Output the [X, Y] coordinate of the center of the cell containing the given text.  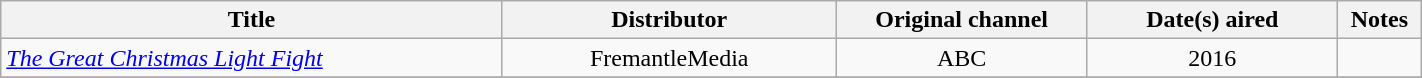
Notes [1380, 20]
2016 [1212, 58]
Distributor [669, 20]
FremantleMedia [669, 58]
Date(s) aired [1212, 20]
The Great Christmas Light Fight [252, 58]
Original channel [962, 20]
ABC [962, 58]
Title [252, 20]
